From the cell containing the given text, extract its center point as [X, Y] coordinate. 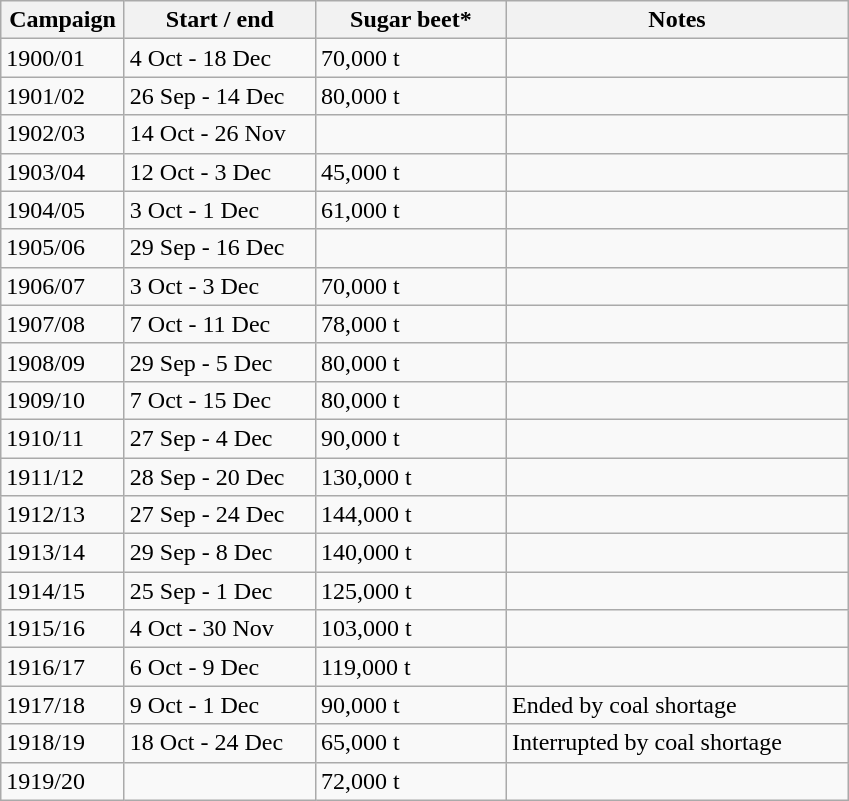
27 Sep - 4 Dec [220, 438]
144,000 t [410, 515]
29 Sep - 16 Dec [220, 248]
4 Oct - 30 Nov [220, 629]
Interrupted by coal shortage [676, 743]
119,000 t [410, 667]
26 Sep - 14 Dec [220, 96]
Notes [676, 20]
1900/01 [63, 58]
65,000 t [410, 743]
Sugar beet* [410, 20]
125,000 t [410, 591]
1917/18 [63, 705]
7 Oct - 11 Dec [220, 324]
1904/05 [63, 210]
1919/20 [63, 781]
6 Oct - 9 Dec [220, 667]
1906/07 [63, 286]
1907/08 [63, 324]
7 Oct - 15 Dec [220, 400]
1913/14 [63, 553]
1912/13 [63, 515]
61,000 t [410, 210]
1908/09 [63, 362]
29 Sep - 8 Dec [220, 553]
1916/17 [63, 667]
1901/02 [63, 96]
1903/04 [63, 172]
4 Oct - 18 Dec [220, 58]
Start / end [220, 20]
1918/19 [63, 743]
78,000 t [410, 324]
1909/10 [63, 400]
1911/12 [63, 477]
3 Oct - 3 Dec [220, 286]
25 Sep - 1 Dec [220, 591]
72,000 t [410, 781]
1915/16 [63, 629]
9 Oct - 1 Dec [220, 705]
Ended by coal shortage [676, 705]
45,000 t [410, 172]
140,000 t [410, 553]
14 Oct - 26 Nov [220, 134]
28 Sep - 20 Dec [220, 477]
3 Oct - 1 Dec [220, 210]
29 Sep - 5 Dec [220, 362]
1905/06 [63, 248]
12 Oct - 3 Dec [220, 172]
1902/03 [63, 134]
27 Sep - 24 Dec [220, 515]
103,000 t [410, 629]
1914/15 [63, 591]
1910/11 [63, 438]
130,000 t [410, 477]
Campaign [63, 20]
18 Oct - 24 Dec [220, 743]
